Capture the cell that displays the provided text and extract its [X, Y] central coordinate. 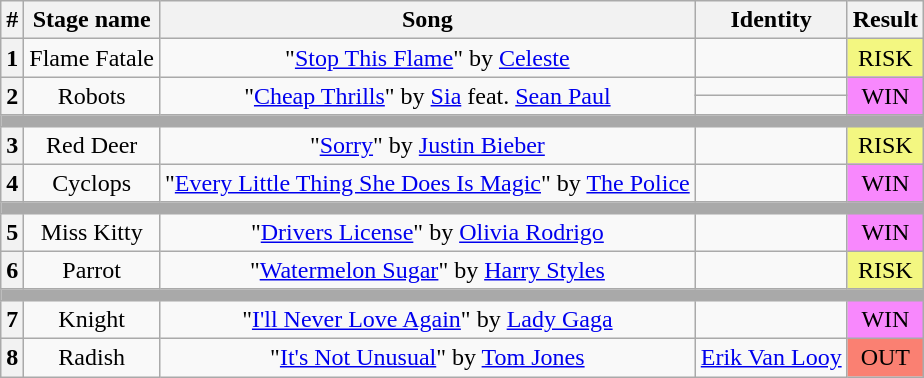
Stage name [92, 20]
8 [12, 357]
Parrot [92, 270]
"Watermelon Sugar" by Harry Styles [428, 270]
Miss Kitty [92, 232]
Radish [92, 357]
"Drivers License" by Olivia Rodrigo [428, 232]
"It's Not Unusual" by Tom Jones [428, 357]
3 [12, 145]
Cyclops [92, 183]
4 [12, 183]
"Stop This Flame" by Celeste [428, 58]
Erik Van Looy [771, 357]
# [12, 20]
Knight [92, 319]
"Sorry" by Justin Bieber [428, 145]
Song [428, 20]
OUT [885, 357]
5 [12, 232]
Red Deer [92, 145]
6 [12, 270]
2 [12, 96]
"I'll Never Love Again" by Lady Gaga [428, 319]
Robots [92, 96]
Result [885, 20]
Flame Fatale [92, 58]
"Cheap Thrills" by Sia feat. Sean Paul [428, 96]
Identity [771, 20]
7 [12, 319]
1 [12, 58]
"Every Little Thing She Does Is Magic" by The Police [428, 183]
